Output the (x, y) coordinate of the center of the cell containing the given text.  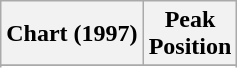
Chart (1997) (72, 34)
Peak Position (190, 34)
